Determine the (x, y) coordinate at the center of the cell enclosing the given text.  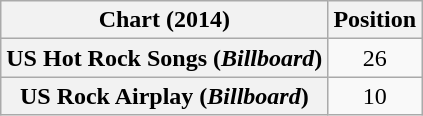
US Hot Rock Songs (Billboard) (164, 58)
Position (375, 20)
US Rock Airplay (Billboard) (164, 96)
26 (375, 58)
Chart (2014) (164, 20)
10 (375, 96)
